Return (X, Y) of the center of cell containing provided text 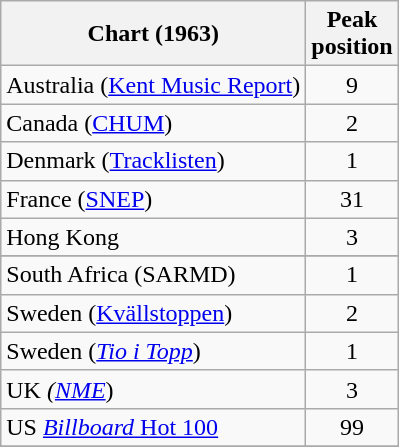
US Billboard Hot 100 (154, 427)
Denmark (Tracklisten) (154, 161)
Peakposition (352, 34)
9 (352, 85)
99 (352, 427)
France (SNEP) (154, 199)
Sweden (Tio i Topp) (154, 351)
UK (NME) (154, 389)
Chart (1963) (154, 34)
31 (352, 199)
Sweden (Kvällstoppen) (154, 313)
Australia (Kent Music Report) (154, 85)
South Africa (SARMD) (154, 275)
Hong Kong (154, 237)
Canada (CHUM) (154, 123)
